Scan for the cell matching the given text and deliver its (X, Y) coordinate at center. 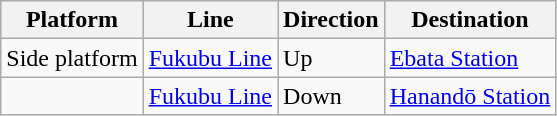
Hanandō Station (470, 96)
Destination (470, 20)
Side platform (72, 58)
Up (332, 58)
Line (210, 20)
Down (332, 96)
Ebata Station (470, 58)
Platform (72, 20)
Direction (332, 20)
